Pinpoint the cell where the given text exists, returning its (X, Y) midpoint coordinate. 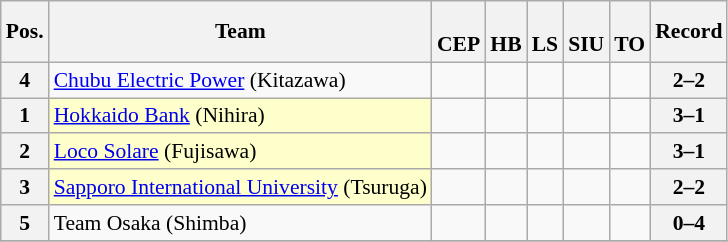
Team Osaka (Shimba) (240, 223)
LS (546, 32)
Loco Solare (Fujisawa) (240, 152)
SIU (586, 32)
5 (25, 223)
TO (630, 32)
Sapporo International University (Tsuruga) (240, 187)
0–4 (688, 223)
Hokkaido Bank (Nihira) (240, 116)
Record (688, 32)
Team (240, 32)
2 (25, 152)
3 (25, 187)
Pos. (25, 32)
4 (25, 80)
Chubu Electric Power (Kitazawa) (240, 80)
1 (25, 116)
HB (506, 32)
CEP (458, 32)
